Find where the given text appears and provide that cell's center as (X, Y) coordinate. 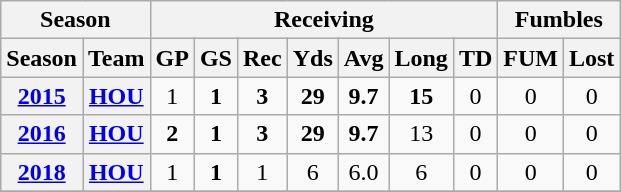
6.0 (364, 172)
Team (116, 58)
GS (216, 58)
13 (421, 134)
TD (475, 58)
2015 (42, 96)
15 (421, 96)
Fumbles (559, 20)
Rec (262, 58)
2016 (42, 134)
2 (172, 134)
FUM (531, 58)
Lost (591, 58)
GP (172, 58)
Avg (364, 58)
Long (421, 58)
Yds (312, 58)
2018 (42, 172)
Receiving (324, 20)
